For the text-containing cell, return its midpoint in (X, Y) coordinate format. 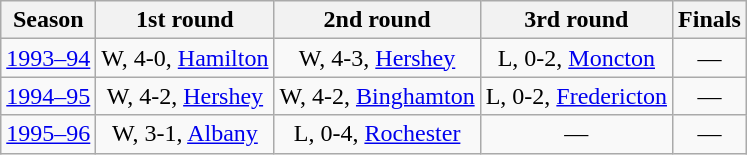
W, 4-0, Hamilton (185, 58)
2nd round (377, 20)
W, 3-1, Albany (185, 134)
1994–95 (48, 96)
L, 0-2, Moncton (576, 58)
1993–94 (48, 58)
1995–96 (48, 134)
3rd round (576, 20)
W, 4-2, Binghamton (377, 96)
W, 4-3, Hershey (377, 58)
L, 0-2, Fredericton (576, 96)
W, 4-2, Hershey (185, 96)
Season (48, 20)
Finals (710, 20)
1st round (185, 20)
L, 0-4, Rochester (377, 134)
